Locate the cell with the specified text and output its (x, y) center coordinate. 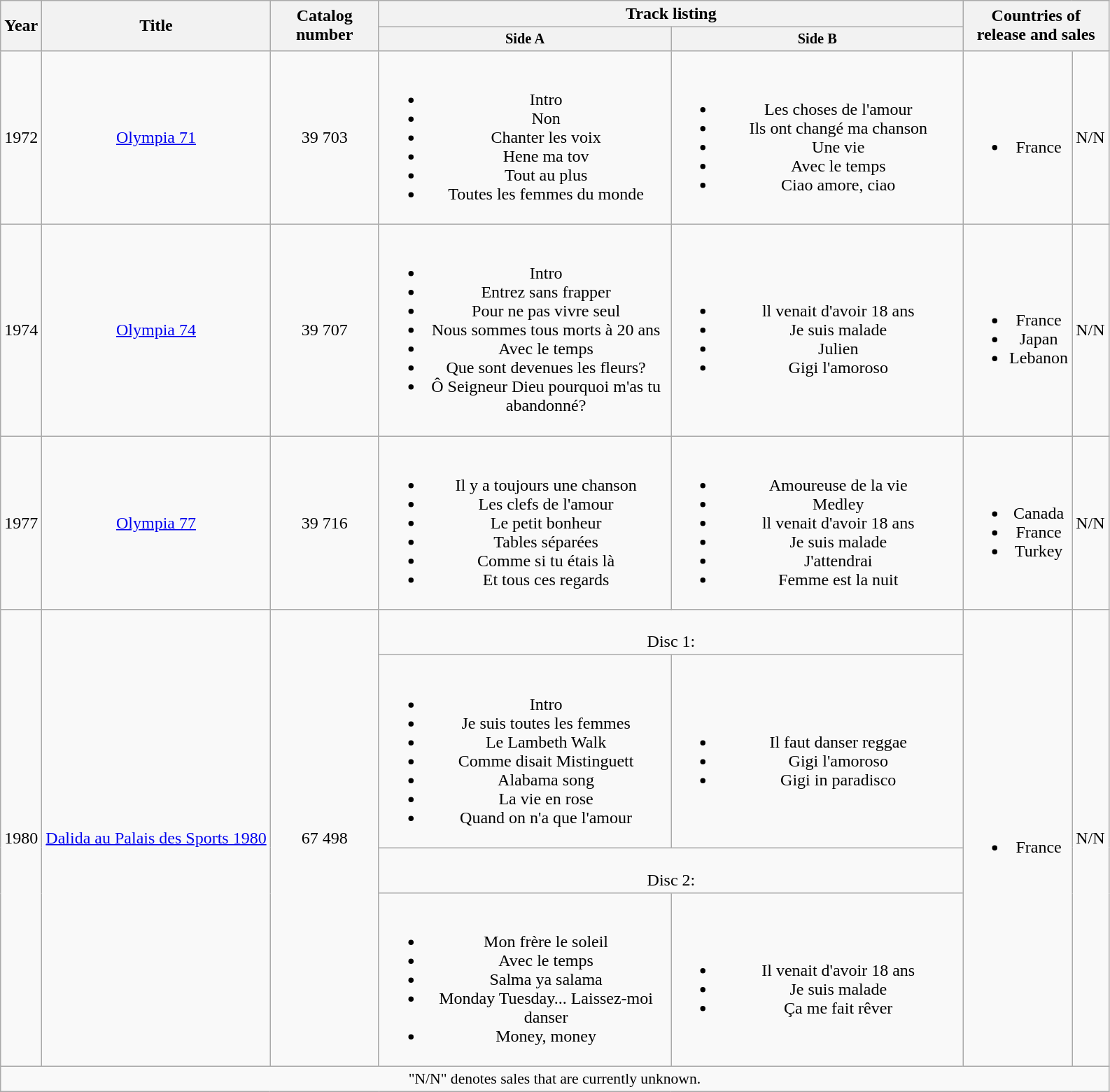
Dalida au Palais des Sports 1980 (156, 839)
1980 (21, 839)
FranceJapanLebanon (1018, 330)
67 498 (325, 839)
Il faut danser reggaeGigi l'amorosoGigi in paradisco (817, 752)
Mon frère le soleilAvec le tempsSalma ya salamaMonday Tuesday... Laissez-moi danserMoney, money (525, 980)
IntroJe suis toutes les femmesLe Lambeth WalkComme disait MistinguettAlabama songLa vie en roseQuand on n'a que l'amour (525, 752)
Olympia 74 (156, 330)
1972 (21, 137)
Les choses de l'amourIls ont changé ma chansonUne vieAvec le tempsCiao amore, ciao (817, 137)
CanadaFranceTurkey (1018, 523)
39 716 (325, 523)
1977 (21, 523)
Title (156, 26)
Countries of release and sales (1036, 26)
Side A (525, 39)
39 707 (325, 330)
"N/N" denotes sales that are currently unknown. (554, 1079)
Year (21, 26)
Track listing (670, 14)
1974 (21, 330)
Catalog number (325, 26)
ll venait d'avoir 18 ansJe suis maladeJulienGigi l'amoroso (817, 330)
Olympia 77 (156, 523)
Il venait d'avoir 18 ansJe suis maladeÇa me fait rêver (817, 980)
IntroNonChanter les voixHene ma tovTout au plusToutes les femmes du monde (525, 137)
Disc 2: (670, 871)
39 703 (325, 137)
Il y a toujours une chansonLes clefs de l'amourLe petit bonheurTables séparéesComme si tu étais làEt tous ces regards (525, 523)
Side B (817, 39)
Olympia 71 (156, 137)
Disc 1: (670, 633)
Amoureuse de la vieMedleyll venait d'avoir 18 ansJe suis maladeJ'attendraiFemme est la nuit (817, 523)
